Extract the [x, y] coordinate from the center of the cell holding the provided text.  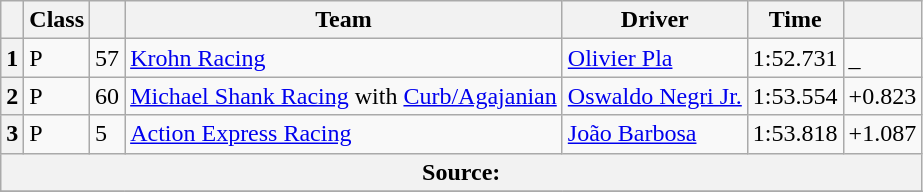
Time [795, 20]
1:52.731 [795, 58]
60 [108, 96]
Action Express Racing [344, 134]
3 [12, 134]
+0.823 [882, 96]
Team [344, 20]
1 [12, 58]
_ [882, 58]
1:53.818 [795, 134]
+1.087 [882, 134]
João Barbosa [654, 134]
Michael Shank Racing with Curb/Agajanian [344, 96]
5 [108, 134]
Source: [462, 172]
2 [12, 96]
Class [57, 20]
Olivier Pla [654, 58]
57 [108, 58]
Oswaldo Negri Jr. [654, 96]
1:53.554 [795, 96]
Driver [654, 20]
Krohn Racing [344, 58]
